Scan for the cell matching the given text and deliver its (x, y) coordinate at center. 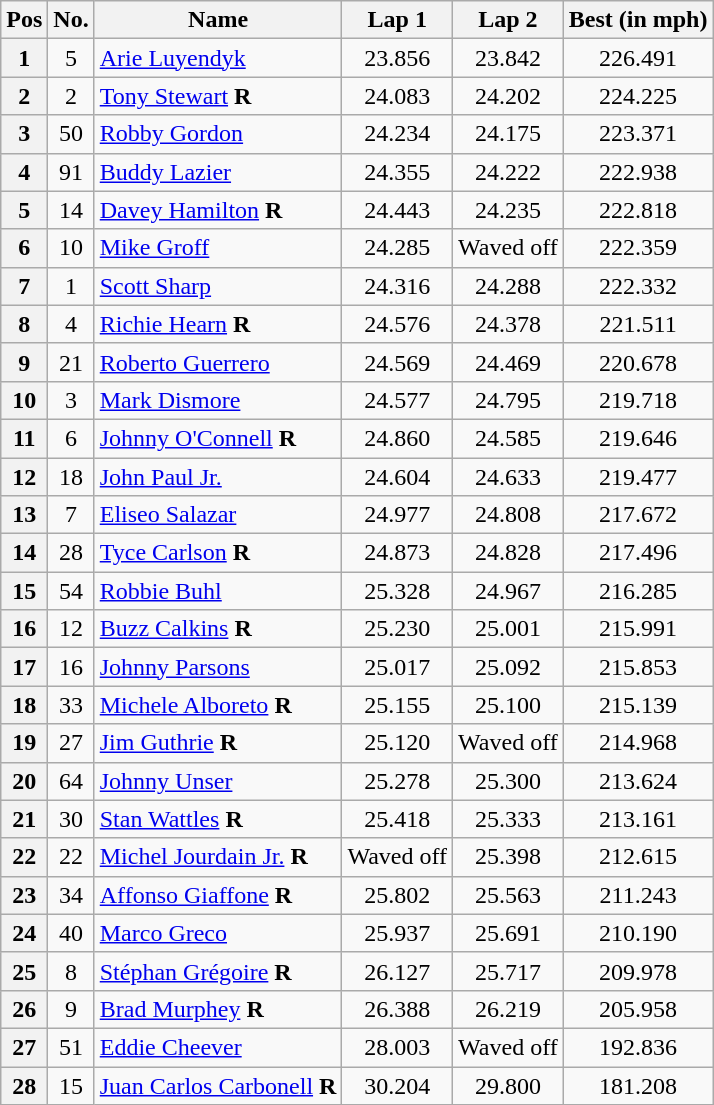
24.585 (508, 438)
Lap 1 (398, 20)
25.563 (508, 895)
91 (71, 172)
24.083 (398, 96)
24.873 (398, 553)
Jim Guthrie R (218, 743)
25.155 (398, 705)
24.355 (398, 172)
211.243 (638, 895)
24.175 (508, 134)
222.818 (638, 210)
223.371 (638, 134)
24.378 (508, 324)
24.633 (508, 477)
No. (71, 20)
25.717 (508, 971)
25.278 (398, 781)
64 (71, 781)
33 (71, 705)
24.967 (508, 591)
Robby Gordon (218, 134)
25.092 (508, 667)
30 (71, 819)
28.003 (398, 1047)
219.477 (638, 477)
Johnny Unser (218, 781)
Name (218, 20)
25.398 (508, 857)
Scott Sharp (218, 286)
217.672 (638, 515)
Best (in mph) (638, 20)
219.646 (638, 438)
Johnny O'Connell R (218, 438)
25.230 (398, 629)
John Paul Jr. (218, 477)
216.285 (638, 591)
Tony Stewart R (218, 96)
221.511 (638, 324)
24.234 (398, 134)
24.977 (398, 515)
30.204 (398, 1085)
24 (24, 933)
13 (24, 515)
25.691 (508, 933)
24.202 (508, 96)
51 (71, 1047)
24.316 (398, 286)
Davey Hamilton R (218, 210)
205.958 (638, 1009)
24.795 (508, 400)
24.604 (398, 477)
25 (24, 971)
25.333 (508, 819)
Michele Alboreto R (218, 705)
Affonso Giaffone R (218, 895)
Brad Murphey R (218, 1009)
Arie Luyendyk (218, 58)
219.718 (638, 400)
24.285 (398, 248)
23.856 (398, 58)
40 (71, 933)
24.860 (398, 438)
Juan Carlos Carbonell R (218, 1085)
24.577 (398, 400)
Michel Jourdain Jr. R (218, 857)
34 (71, 895)
25.300 (508, 781)
192.836 (638, 1047)
26.127 (398, 971)
222.332 (638, 286)
Richie Hearn R (218, 324)
24.235 (508, 210)
24.828 (508, 553)
26.219 (508, 1009)
24.569 (398, 362)
224.225 (638, 96)
222.359 (638, 248)
25.418 (398, 819)
215.991 (638, 629)
25.328 (398, 591)
Stan Wattles R (218, 819)
215.853 (638, 667)
Mike Groff (218, 248)
24.288 (508, 286)
Buzz Calkins R (218, 629)
Stéphan Grégoire R (218, 971)
Eliseo Salazar (218, 515)
54 (71, 591)
Mark Dismore (218, 400)
25.001 (508, 629)
23.842 (508, 58)
20 (24, 781)
Roberto Guerrero (218, 362)
Eddie Cheever (218, 1047)
25.937 (398, 933)
214.968 (638, 743)
25.100 (508, 705)
11 (24, 438)
25.802 (398, 895)
19 (24, 743)
26.388 (398, 1009)
210.190 (638, 933)
215.139 (638, 705)
23 (24, 895)
209.978 (638, 971)
25.017 (398, 667)
222.938 (638, 172)
213.161 (638, 819)
Pos (24, 20)
Marco Greco (218, 933)
220.678 (638, 362)
Buddy Lazier (218, 172)
24.443 (398, 210)
26 (24, 1009)
226.491 (638, 58)
Johnny Parsons (218, 667)
213.624 (638, 781)
217.496 (638, 553)
24.576 (398, 324)
Lap 2 (508, 20)
25.120 (398, 743)
Robbie Buhl (218, 591)
50 (71, 134)
212.615 (638, 857)
Tyce Carlson R (218, 553)
24.808 (508, 515)
17 (24, 667)
24.222 (508, 172)
181.208 (638, 1085)
29.800 (508, 1085)
24.469 (508, 362)
